Search for the cell housing the specified text and yield its (x, y) center coordinate. 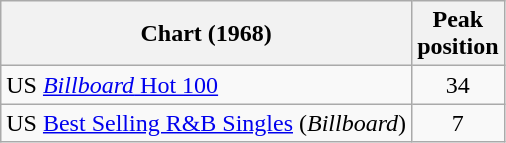
US Billboard Hot 100 (206, 85)
US Best Selling R&B Singles (Billboard) (206, 123)
Chart (1968) (206, 34)
Peakposition (458, 34)
7 (458, 123)
34 (458, 85)
